Extract the (X, Y) coordinate from the center of the cell holding the provided text.  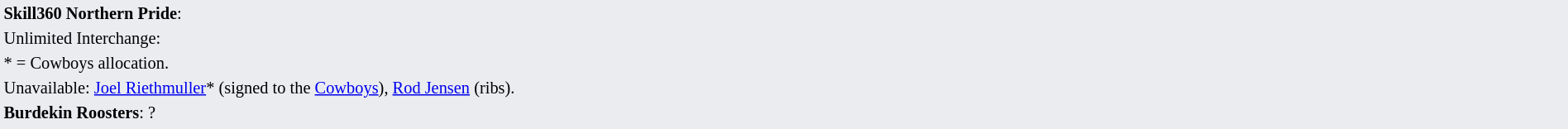
Burdekin Roosters: ? (784, 112)
Unavailable: Joel Riethmuller* (signed to the Cowboys), Rod Jensen (ribs). (784, 88)
Skill360 Northern Pride: (784, 13)
Unlimited Interchange: (784, 38)
* = Cowboys allocation. (784, 63)
